Locate the cell with the specified text and output its [X, Y] center coordinate. 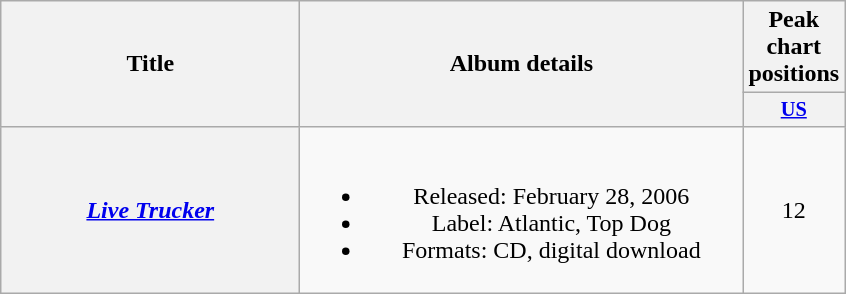
Title [150, 64]
US [794, 110]
Album details [522, 64]
Released: February 28, 2006Label: Atlantic, Top DogFormats: CD, digital download [522, 210]
Live Trucker [150, 210]
Peak chart positions [794, 47]
12 [794, 210]
